Return the (X, Y) coordinate for the center point of the cell that contains the specified text.  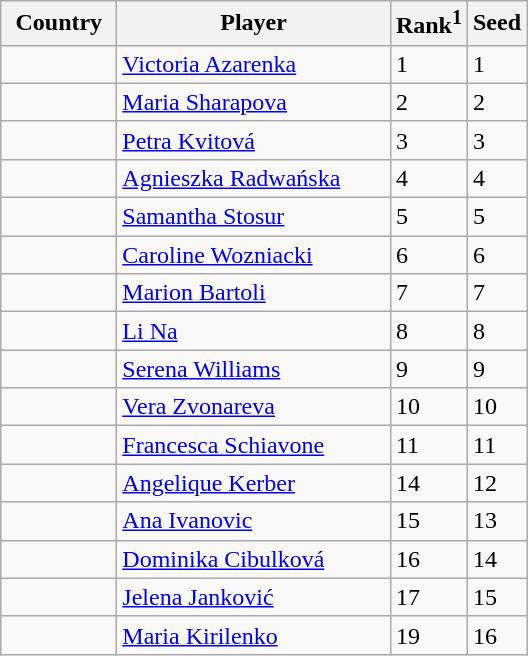
Caroline Wozniacki (254, 255)
Vera Zvonareva (254, 407)
19 (428, 635)
Francesca Schiavone (254, 445)
Dominika Cibulková (254, 559)
Player (254, 24)
Ana Ivanovic (254, 521)
12 (496, 483)
Seed (496, 24)
Marion Bartoli (254, 293)
Agnieszka Radwańska (254, 178)
13 (496, 521)
Serena Williams (254, 369)
Petra Kvitová (254, 140)
17 (428, 597)
Rank1 (428, 24)
Li Na (254, 331)
Maria Sharapova (254, 102)
Samantha Stosur (254, 217)
Victoria Azarenka (254, 64)
Angelique Kerber (254, 483)
Jelena Janković (254, 597)
Country (59, 24)
Maria Kirilenko (254, 635)
